Return the [x, y] coordinate for the center point of the cell that contains the specified text.  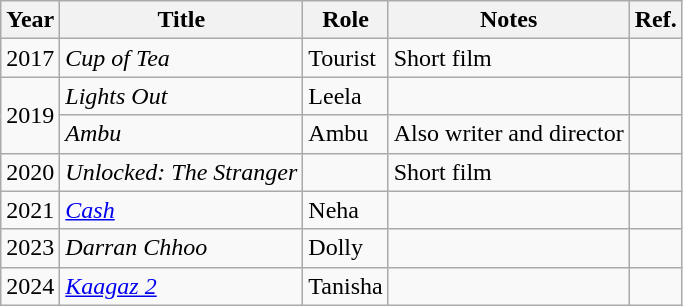
2021 [30, 210]
2023 [30, 248]
2024 [30, 286]
Leela [346, 96]
Dolly [346, 248]
Neha [346, 210]
Also writer and director [508, 134]
2020 [30, 172]
Year [30, 20]
2017 [30, 58]
Ref. [656, 20]
2019 [30, 115]
Tanisha [346, 286]
Cup of Tea [182, 58]
Tourist [346, 58]
Darran Chhoo [182, 248]
Lights Out [182, 96]
Cash [182, 210]
Title [182, 20]
Unlocked: The Stranger [182, 172]
Notes [508, 20]
Kaagaz 2 [182, 286]
Role [346, 20]
